Extract the (x, y) coordinate from the center of the cell holding the provided text.  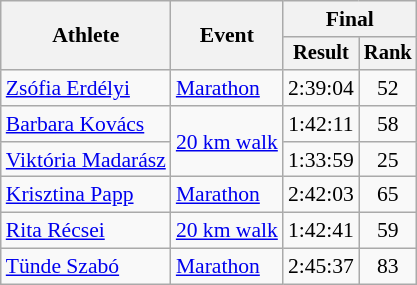
Rank (388, 54)
Rita Récsei (86, 231)
65 (388, 195)
52 (388, 88)
Zsófia Erdélyi (86, 88)
Tünde Szabó (86, 267)
58 (388, 124)
59 (388, 231)
2:42:03 (321, 195)
Result (321, 54)
Final (350, 19)
83 (388, 267)
2:45:37 (321, 267)
Barbara Kovács (86, 124)
Athlete (86, 36)
Event (227, 36)
25 (388, 160)
1:42:41 (321, 231)
1:33:59 (321, 160)
Viktória Madarász (86, 160)
Krisztina Papp (86, 195)
2:39:04 (321, 88)
1:42:11 (321, 124)
